Scan for the cell matching the given text and deliver its (x, y) coordinate at center. 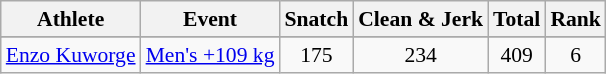
Men's +109 kg (210, 55)
6 (576, 55)
409 (516, 55)
Event (210, 19)
234 (420, 55)
Rank (576, 19)
Clean & Jerk (420, 19)
Snatch (316, 19)
Total (516, 19)
Athlete (71, 19)
Enzo Kuworge (71, 55)
175 (316, 55)
